From the cell containing the given text, extract its center point as [X, Y] coordinate. 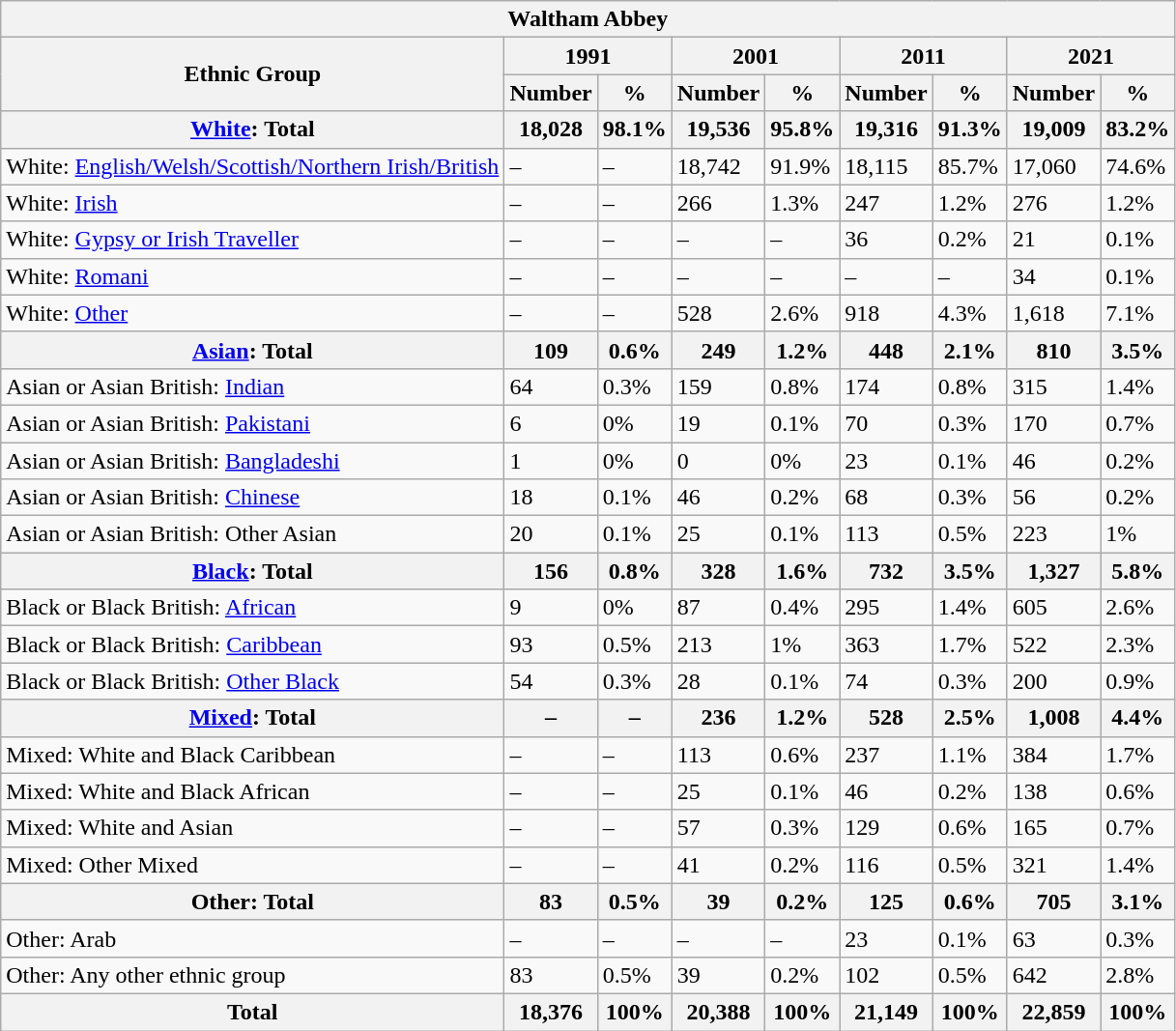
2001 [756, 56]
102 [886, 975]
213 [718, 644]
Mixed: Other Mixed [253, 865]
63 [1053, 938]
64 [551, 387]
98.1% [634, 129]
522 [1053, 644]
Other: Total [253, 902]
165 [1053, 828]
1,618 [1053, 313]
0.9% [1138, 681]
54 [551, 681]
0.4% [802, 608]
Total [253, 1012]
85.7% [970, 166]
237 [886, 755]
Mixed: White and Asian [253, 828]
5.8% [1138, 571]
20 [551, 534]
19,316 [886, 129]
705 [1053, 902]
363 [886, 644]
Black: Total [253, 571]
159 [718, 387]
1,327 [1053, 571]
223 [1053, 534]
19,009 [1053, 129]
116 [886, 865]
Other: Arab [253, 938]
95.8% [802, 129]
2021 [1090, 56]
2.5% [970, 718]
156 [551, 571]
7.1% [1138, 313]
Black or Black British: Other Black [253, 681]
18,028 [551, 129]
2.8% [1138, 975]
White: Gypsy or Irish Traveller [253, 240]
4.4% [1138, 718]
1,008 [1053, 718]
2.1% [970, 350]
White: Other [253, 313]
Asian or Asian British: Bangladeshi [253, 461]
Mixed: White and Black Caribbean [253, 755]
448 [886, 350]
19 [718, 423]
Asian or Asian British: Indian [253, 387]
Mixed: White and Black African [253, 791]
2.3% [1138, 644]
34 [1053, 276]
Ethnic Group [253, 74]
Asian: Total [253, 350]
Waltham Abbey [588, 19]
White: English/Welsh/Scottish/Northern Irish/British [253, 166]
109 [551, 350]
28 [718, 681]
Black or Black British: African [253, 608]
18 [551, 498]
68 [886, 498]
White: Total [253, 129]
732 [886, 571]
93 [551, 644]
605 [1053, 608]
19,536 [718, 129]
6 [551, 423]
74 [886, 681]
Asian or Asian British: Pakistani [253, 423]
2011 [924, 56]
22,859 [1053, 1012]
1.6% [802, 571]
266 [718, 203]
70 [886, 423]
21 [1053, 240]
138 [1053, 791]
247 [886, 203]
295 [886, 608]
1.3% [802, 203]
125 [886, 902]
1991 [588, 56]
17,060 [1053, 166]
236 [718, 718]
18,376 [551, 1012]
Asian or Asian British: Other Asian [253, 534]
9 [551, 608]
0 [718, 461]
White: Irish [253, 203]
918 [886, 313]
74.6% [1138, 166]
91.3% [970, 129]
321 [1053, 865]
36 [886, 240]
810 [1053, 350]
Black or Black British: Caribbean [253, 644]
4.3% [970, 313]
3.1% [1138, 902]
18,115 [886, 166]
1 [551, 461]
249 [718, 350]
83.2% [1138, 129]
315 [1053, 387]
Asian or Asian British: Chinese [253, 498]
91.9% [802, 166]
170 [1053, 423]
White: Romani [253, 276]
Other: Any other ethnic group [253, 975]
56 [1053, 498]
20,388 [718, 1012]
200 [1053, 681]
276 [1053, 203]
57 [718, 828]
174 [886, 387]
87 [718, 608]
41 [718, 865]
384 [1053, 755]
328 [718, 571]
18,742 [718, 166]
1.1% [970, 755]
21,149 [886, 1012]
642 [1053, 975]
Mixed: Total [253, 718]
129 [886, 828]
